Scan for the cell matching the given text and deliver its [x, y] coordinate at center. 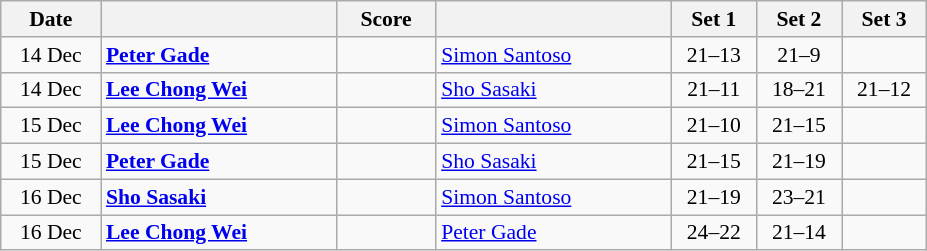
21–12 [884, 90]
Score [386, 19]
Set 3 [884, 19]
21–9 [798, 55]
Set 2 [798, 19]
21–10 [714, 126]
24–22 [714, 233]
Set 1 [714, 19]
Date [51, 19]
21–14 [798, 233]
18–21 [798, 90]
23–21 [798, 197]
21–11 [714, 90]
21–13 [714, 55]
